For the text-containing cell, return its midpoint in (x, y) coordinate format. 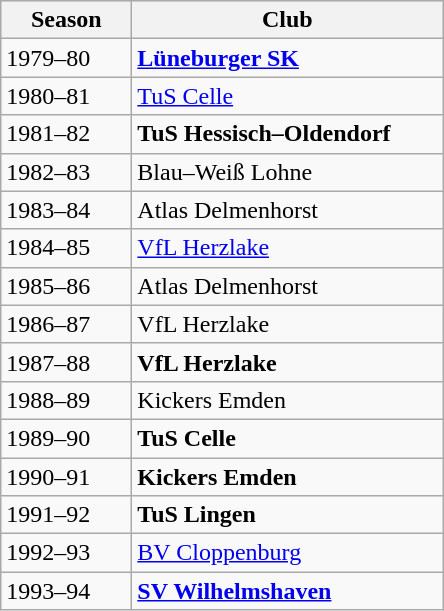
1993–94 (66, 591)
1982–83 (66, 172)
1984–85 (66, 248)
Lüneburger SK (288, 58)
1981–82 (66, 134)
1983–84 (66, 210)
1989–90 (66, 438)
TuS Hessisch–Oldendorf (288, 134)
1991–92 (66, 515)
1990–91 (66, 477)
Blau–Weiß Lohne (288, 172)
1980–81 (66, 96)
1992–93 (66, 553)
Club (288, 20)
1988–89 (66, 400)
1986–87 (66, 324)
SV Wilhelmshaven (288, 591)
1979–80 (66, 58)
Season (66, 20)
1987–88 (66, 362)
1985–86 (66, 286)
TuS Lingen (288, 515)
BV Cloppenburg (288, 553)
